For the text-containing cell, return its midpoint in (x, y) coordinate format. 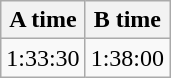
1:33:30 (43, 58)
1:38:00 (127, 58)
B time (127, 20)
A time (43, 20)
